Determine the [X, Y] coordinate at the center of the cell enclosing the given text.  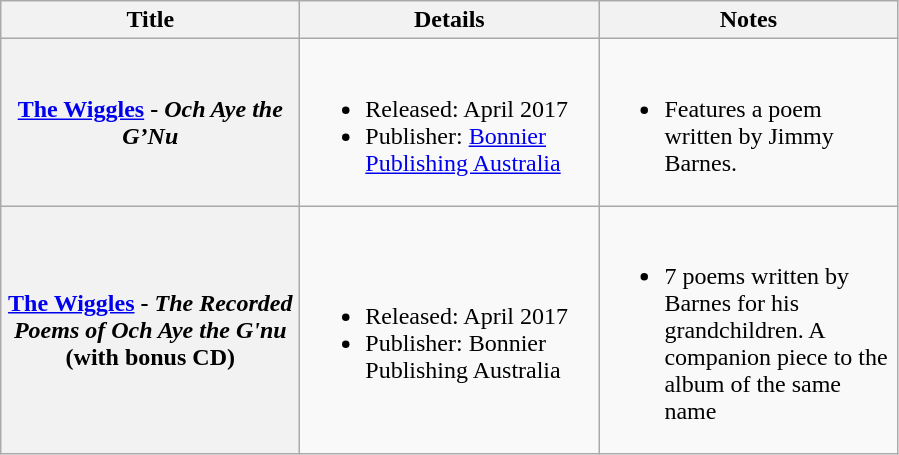
Notes [748, 20]
Features a poem written by Jimmy Barnes. [748, 122]
Title [150, 20]
7 poems written by Barnes for his grandchildren. A companion piece to the album of the same name [748, 330]
The Wiggles - The Recorded Poems of Och Aye the G'nu (with bonus CD) [150, 330]
The Wiggles - Och Aye the G’Nu [150, 122]
Details [450, 20]
